Identify which cell holds the provided text, then report its (X, Y) central coordinate. 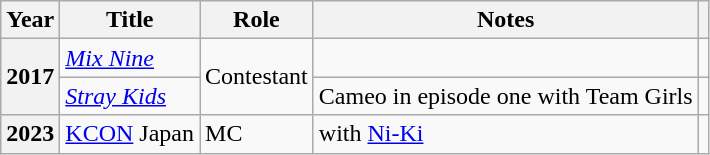
with Ni-Ki (506, 134)
2023 (30, 134)
Cameo in episode one with Team Girls (506, 96)
Mix Nine (130, 58)
KCON Japan (130, 134)
Stray Kids (130, 96)
2017 (30, 77)
Year (30, 20)
Role (257, 20)
Title (130, 20)
MC (257, 134)
Contestant (257, 77)
Notes (506, 20)
